Detect which cell encompasses the target text, then output its (X, Y) center coordinate. 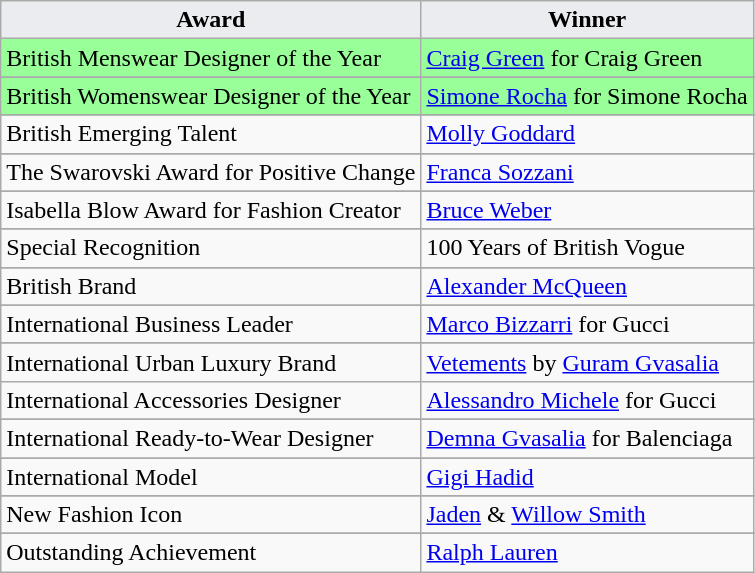
International Model (211, 477)
International Accessories Designer (211, 400)
Award (211, 20)
Demna Gvasalia for Balenciaga (587, 438)
Craig Green for Craig Green (587, 58)
Outstanding Achievement (211, 553)
Alessandro Michele for Gucci (587, 400)
Bruce Weber (587, 210)
British Emerging Talent (211, 134)
Isabella Blow Award for Fashion Creator (211, 210)
100 Years of British Vogue (587, 248)
British Womenswear Designer of the Year (211, 96)
New Fashion Icon (211, 515)
International Business Leader (211, 324)
Alexander McQueen (587, 286)
British Menswear Designer of the Year (211, 58)
Gigi Hadid (587, 477)
Ralph Lauren (587, 553)
Jaden & Willow Smith (587, 515)
Simone Rocha for Simone Rocha (587, 96)
Winner (587, 20)
The Swarovski Award for Positive Change (211, 172)
Vetements by Guram Gvasalia (587, 362)
Molly Goddard (587, 134)
Special Recognition (211, 248)
British Brand (211, 286)
International Urban Luxury Brand (211, 362)
Marco Bizzarri for Gucci (587, 324)
Franca Sozzani (587, 172)
International Ready-to-Wear Designer (211, 438)
